Extract the (X, Y) coordinate from the center of the cell holding the provided text.  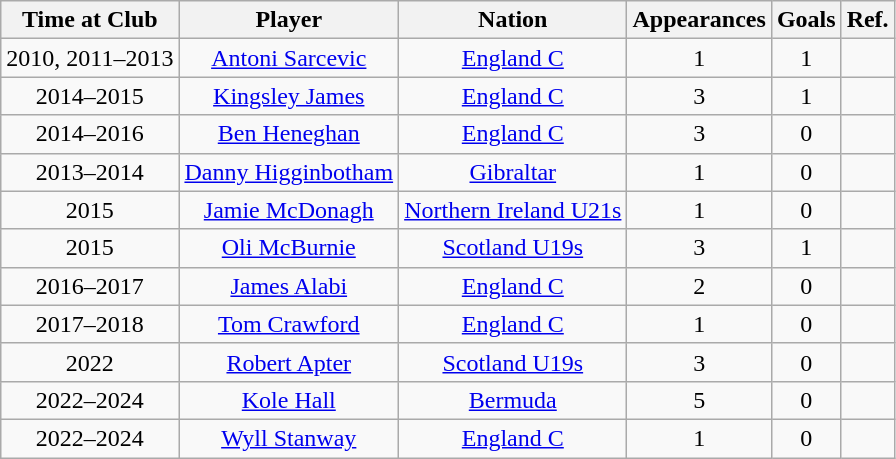
James Alabi (289, 286)
2014–2016 (90, 134)
Ref. (868, 20)
Player (289, 20)
Northern Ireland U21s (513, 210)
2010, 2011–2013 (90, 58)
Robert Apter (289, 362)
Time at Club (90, 20)
Kingsley James (289, 96)
Ben Heneghan (289, 134)
2016–2017 (90, 286)
2014–2015 (90, 96)
Wyll Stanway (289, 438)
Nation (513, 20)
Bermuda (513, 400)
Gibraltar (513, 172)
5 (699, 400)
Antoni Sarcevic (289, 58)
2022 (90, 362)
Danny Higginbotham (289, 172)
Kole Hall (289, 400)
Goals (806, 20)
2013–2014 (90, 172)
Oli McBurnie (289, 248)
Jamie McDonagh (289, 210)
Tom Crawford (289, 324)
2017–2018 (90, 324)
Appearances (699, 20)
2 (699, 286)
